Pinpoint the cell where the given text exists, returning its [X, Y] midpoint coordinate. 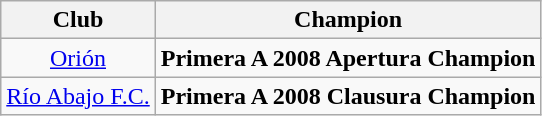
Río Abajo F.C. [78, 96]
Primera A 2008 Apertura Champion [348, 58]
Orión [78, 58]
Club [78, 20]
Primera A 2008 Clausura Champion [348, 96]
Champion [348, 20]
